Return (X, Y) of the center of cell containing provided text 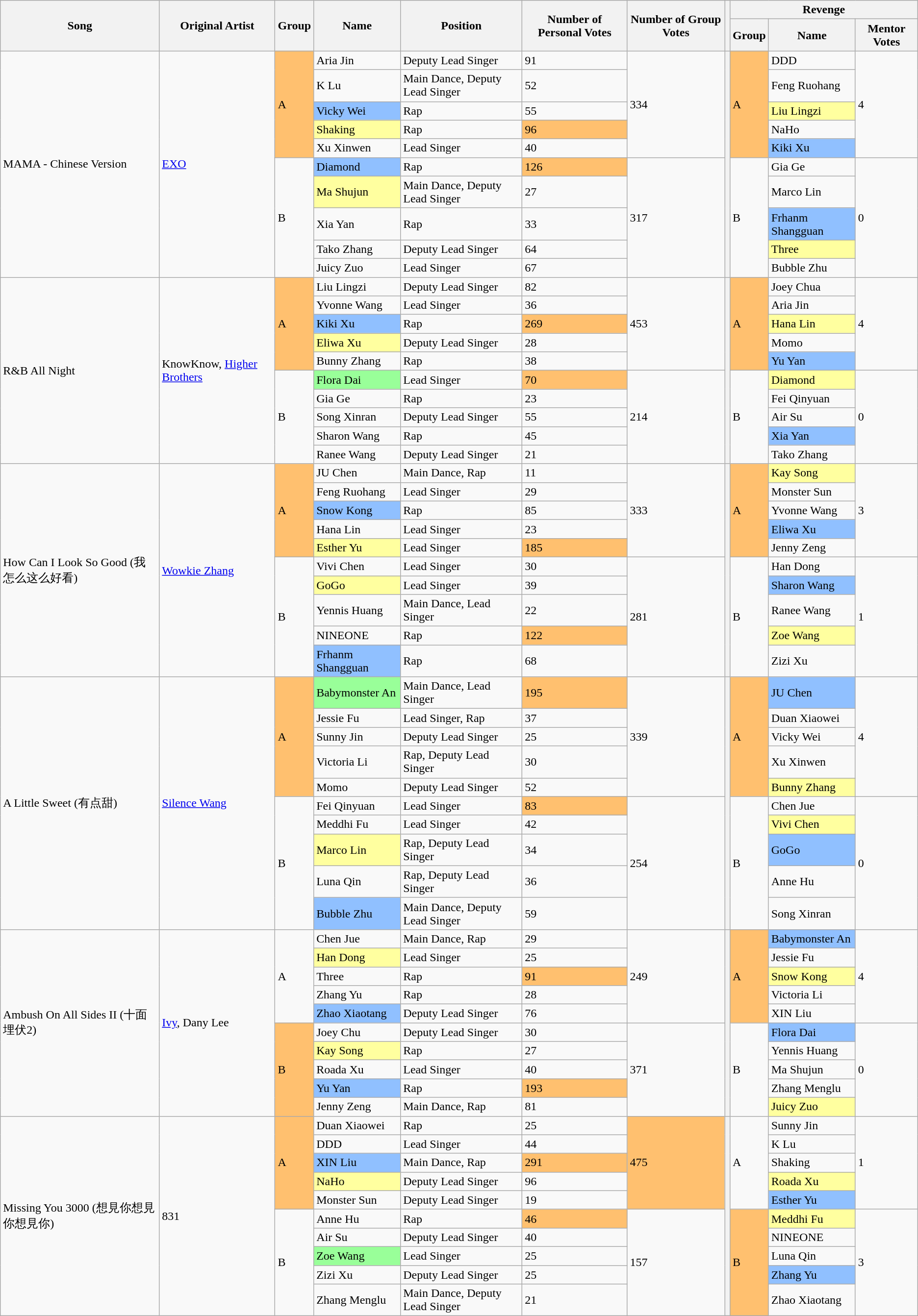
How Can I Look So Good (我怎么这么好看) (80, 571)
254 (676, 863)
Lead Singer, Rap (461, 718)
371 (676, 1069)
249 (676, 976)
214 (676, 417)
82 (575, 287)
34 (575, 850)
37 (575, 718)
64 (575, 249)
81 (575, 1107)
333 (676, 510)
475 (676, 1163)
193 (575, 1088)
A Little Sweet (有点甜) (80, 803)
Number of Group Votes (676, 25)
67 (575, 268)
KnowKnow, Higher Brothers (217, 371)
157 (676, 1263)
Number of Personal Votes (575, 25)
59 (575, 914)
126 (575, 167)
19 (575, 1200)
185 (575, 547)
Original Artist (217, 25)
317 (676, 217)
Ivy, Dany Lee (217, 1022)
EXO (217, 164)
281 (676, 617)
Mentor Votes (887, 35)
453 (676, 324)
831 (217, 1216)
Silence Wang (217, 803)
Joey Chu (357, 1032)
46 (575, 1218)
122 (575, 636)
33 (575, 223)
Joey Chua (812, 287)
22 (575, 611)
44 (575, 1144)
MAMA - Chinese Version (80, 164)
85 (575, 510)
70 (575, 380)
76 (575, 1014)
Song (80, 25)
68 (575, 661)
269 (575, 324)
339 (676, 737)
334 (676, 104)
195 (575, 693)
42 (575, 824)
Position (461, 25)
Ambush On All Sides II (十面埋伏2) (80, 1022)
39 (575, 585)
R&B All Night (80, 371)
Missing You 3000 (想見你想見你想見你) (80, 1216)
Wowkie Zhang (217, 571)
38 (575, 361)
45 (575, 436)
83 (575, 806)
291 (575, 1163)
Revenge (824, 10)
11 (575, 473)
